Pinpoint the cell where the given text exists, returning its [x, y] midpoint coordinate. 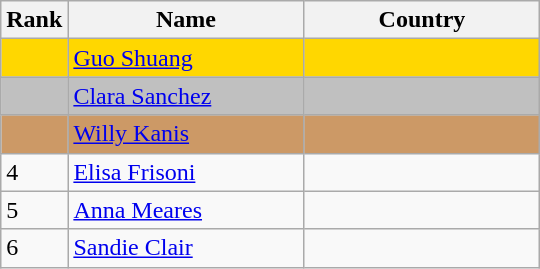
Guo Shuang [186, 58]
Willy Kanis [186, 134]
Name [186, 20]
Country [422, 20]
Clara Sanchez [186, 96]
Rank [34, 20]
Anna Meares [186, 210]
Sandie Clair [186, 248]
4 [34, 172]
5 [34, 210]
Elisa Frisoni [186, 172]
6 [34, 248]
